Scan for the cell matching the given text and deliver its [X, Y] coordinate at center. 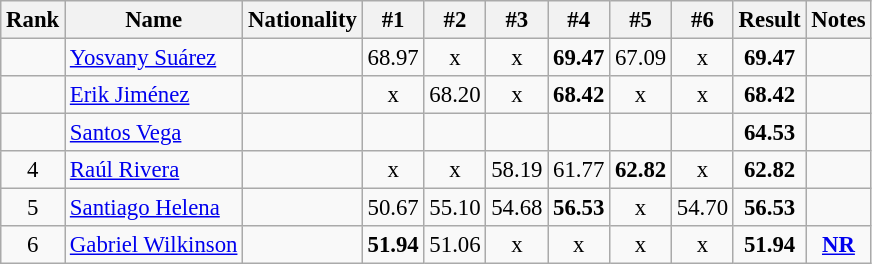
54.68 [517, 208]
54.70 [702, 208]
Santiago Helena [154, 208]
#6 [702, 20]
NR [838, 245]
58.19 [517, 170]
Result [770, 20]
Notes [838, 20]
51.06 [455, 245]
61.77 [579, 170]
68.97 [393, 58]
Raúl Rivera [154, 170]
#2 [455, 20]
#3 [517, 20]
Rank [33, 20]
#5 [641, 20]
50.67 [393, 208]
#1 [393, 20]
55.10 [455, 208]
5 [33, 208]
Gabriel Wilkinson [154, 245]
6 [33, 245]
Nationality [302, 20]
#4 [579, 20]
Santos Vega [154, 133]
Erik Jiménez [154, 95]
4 [33, 170]
64.53 [770, 133]
Name [154, 20]
68.20 [455, 95]
67.09 [641, 58]
Yosvany Suárez [154, 58]
